Capture the cell that displays the provided text and extract its [x, y] central coordinate. 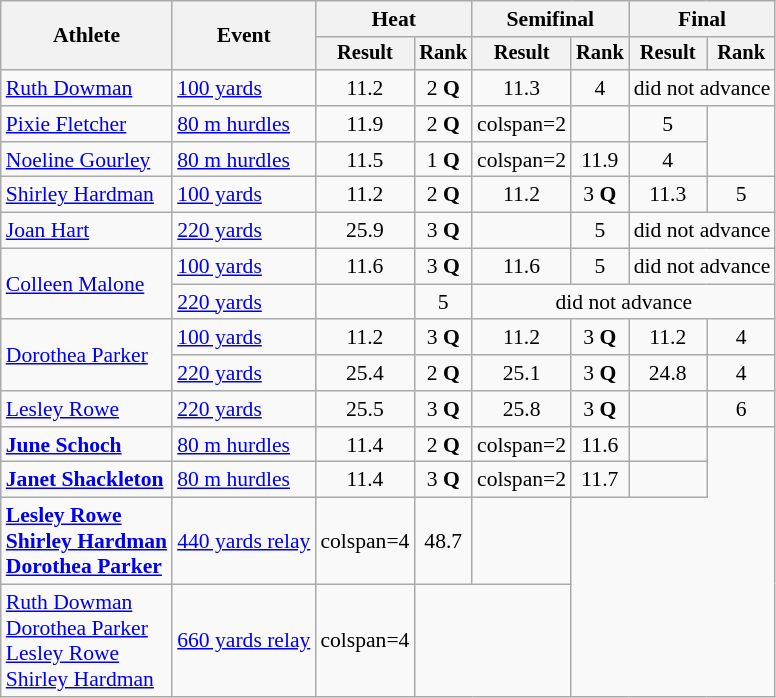
Joan Hart [86, 231]
Semifinal [550, 19]
Ruth DowmanDorothea ParkerLesley RoweShirley Hardman [86, 641]
June Schoch [86, 445]
25.4 [364, 373]
Dorothea Parker [86, 356]
25.8 [522, 409]
Janet Shackleton [86, 480]
24.8 [668, 373]
Lesley RoweShirley HardmanDorothea Parker [86, 542]
660 yards relay [244, 641]
Colleen Malone [86, 284]
25.5 [364, 409]
11.5 [364, 160]
Pixie Fletcher [86, 124]
Event [244, 36]
48.7 [443, 542]
25.9 [364, 231]
1 Q [443, 160]
25.1 [522, 373]
Lesley Rowe [86, 409]
Final [702, 19]
Shirley Hardman [86, 195]
Heat [394, 19]
Noeline Gourley [86, 160]
11.7 [600, 480]
Ruth Dowman [86, 88]
6 [742, 409]
Athlete [86, 36]
440 yards relay [244, 542]
